For the text-containing cell, return its midpoint in (X, Y) coordinate format. 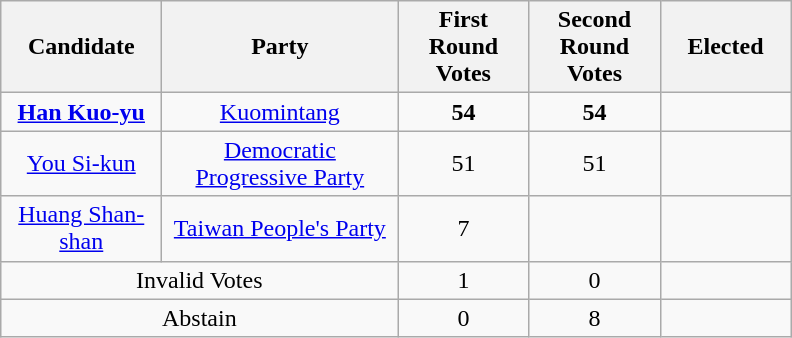
Candidate (82, 47)
Kuomintang (280, 112)
You Si-kun (82, 164)
Invalid Votes (200, 280)
Taiwan People's Party (280, 228)
First Round Votes (464, 47)
Democratic Progressive Party (280, 164)
Party (280, 47)
Second Round Votes (594, 47)
7 (464, 228)
Elected (726, 47)
1 (464, 280)
Abstain (200, 318)
Huang Shan-shan (82, 228)
8 (594, 318)
Han Kuo-yu (82, 112)
